Return the [X, Y] coordinate for the center point of the cell that contains the specified text.  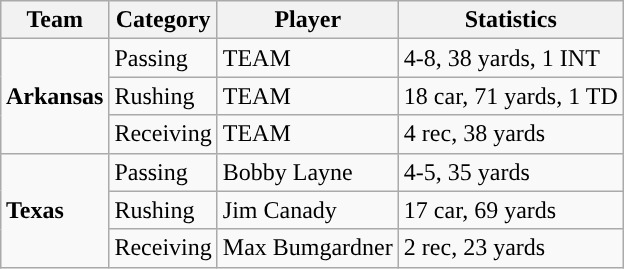
Bobby Layne [308, 172]
4 rec, 38 yards [510, 134]
Jim Canady [308, 210]
Arkansas [54, 96]
Player [308, 20]
Team [54, 20]
2 rec, 23 yards [510, 248]
Statistics [510, 20]
18 car, 71 yards, 1 TD [510, 96]
4-8, 38 yards, 1 INT [510, 58]
4-5, 35 yards [510, 172]
Texas [54, 210]
Category [163, 20]
Max Bumgardner [308, 248]
17 car, 69 yards [510, 210]
